Pinpoint the cell where the given text exists, returning its [X, Y] midpoint coordinate. 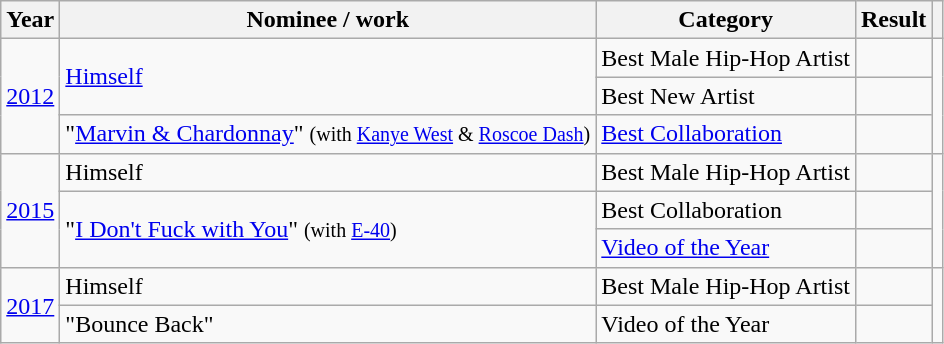
Best New Artist [726, 96]
Result [893, 20]
"Marvin & Chardonnay" (with Kanye West & Roscoe Dash) [328, 134]
"I Don't Fuck with You" (with E-40) [328, 229]
2017 [30, 305]
Year [30, 20]
Nominee / work [328, 20]
2012 [30, 96]
"Bounce Back" [328, 324]
2015 [30, 210]
Category [726, 20]
